For the text-containing cell, return its midpoint in (x, y) coordinate format. 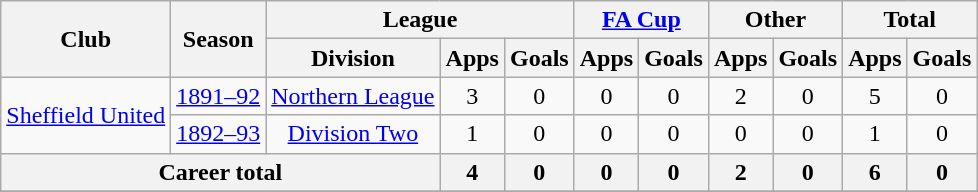
Total (910, 20)
1891–92 (218, 96)
6 (875, 172)
4 (472, 172)
5 (875, 96)
Division (353, 58)
Other (775, 20)
1892–93 (218, 134)
3 (472, 96)
Career total (220, 172)
Club (86, 39)
Season (218, 39)
Sheffield United (86, 115)
Division Two (353, 134)
Northern League (353, 96)
League (420, 20)
FA Cup (641, 20)
